Provide the [X, Y] coordinate of the cell's center where the given text is located.  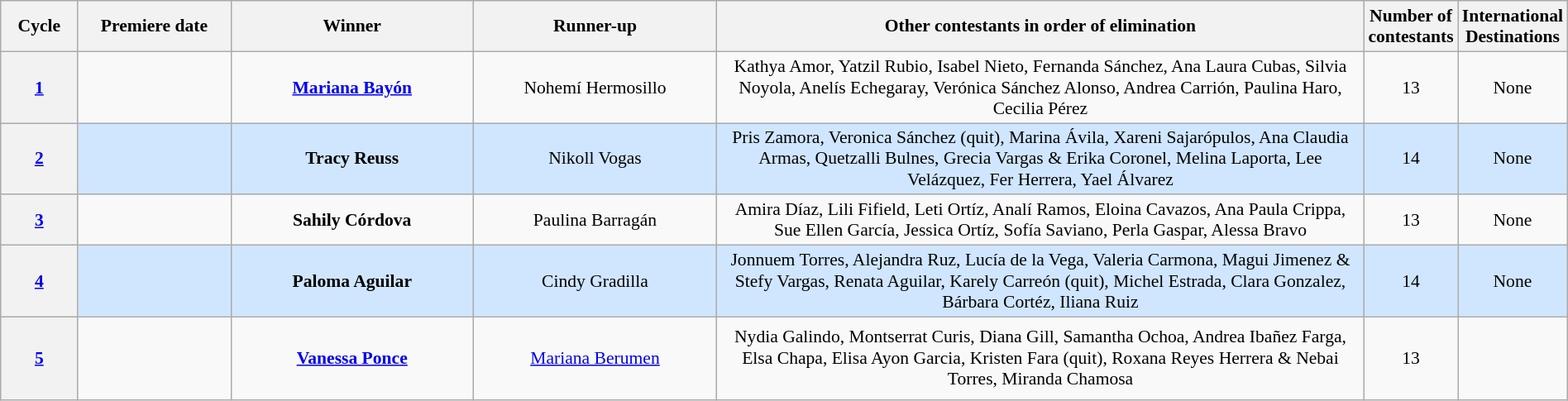
Cycle [40, 26]
4 [40, 281]
Mariana Bayón [352, 88]
Mariana Berumen [595, 358]
Cindy Gradilla [595, 281]
5 [40, 358]
Other contestants in order of elimination [1040, 26]
Sahily Córdova [352, 220]
Number of contestants [1411, 26]
Paloma Aguilar [352, 281]
Nikoll Vogas [595, 159]
International Destinations [1513, 26]
Winner [352, 26]
Paulina Barragán [595, 220]
Tracy Reuss [352, 159]
3 [40, 220]
2 [40, 159]
Premiere date [154, 26]
Nohemí Hermosillo [595, 88]
1 [40, 88]
Runner-up [595, 26]
Vanessa Ponce [352, 358]
